Detect which cell encompasses the target text, then output its [x, y] center coordinate. 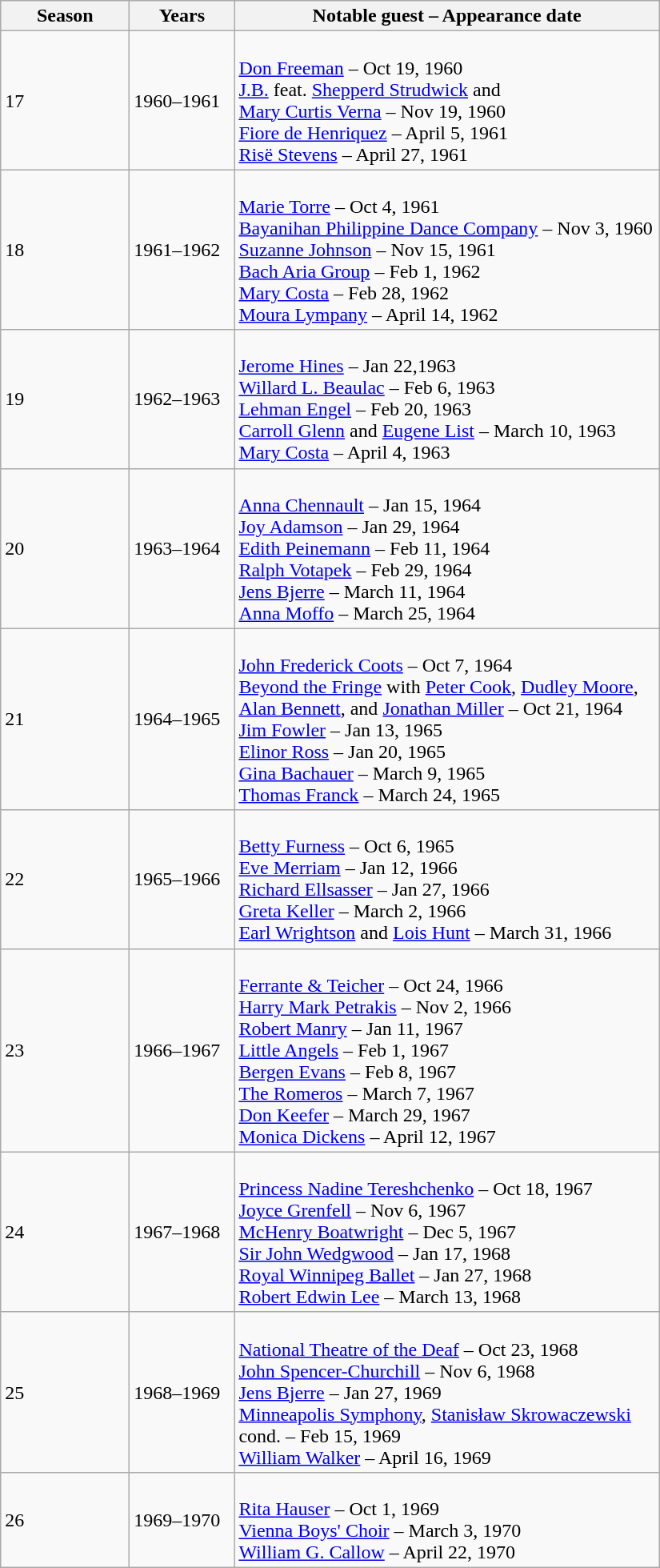
20 [66, 548]
Years [182, 16]
1962–1963 [182, 399]
26 [66, 1519]
Rita Hauser – Oct 1, 1969 Vienna Boys' Choir – March 3, 1970 William G. Callow – April 22, 1970 [446, 1519]
22 [66, 879]
1965–1966 [182, 879]
23 [66, 1050]
1966–1967 [182, 1050]
25 [66, 1392]
1969–1970 [182, 1519]
1963–1964 [182, 548]
Season [66, 16]
21 [66, 719]
24 [66, 1232]
1967–1968 [182, 1232]
17 [66, 101]
Notable guest – Appearance date [446, 16]
19 [66, 399]
1960–1961 [182, 101]
1964–1965 [182, 719]
1961–1962 [182, 250]
18 [66, 250]
1968–1969 [182, 1392]
